Find where the given text appears and provide that cell's center as [x, y] coordinate. 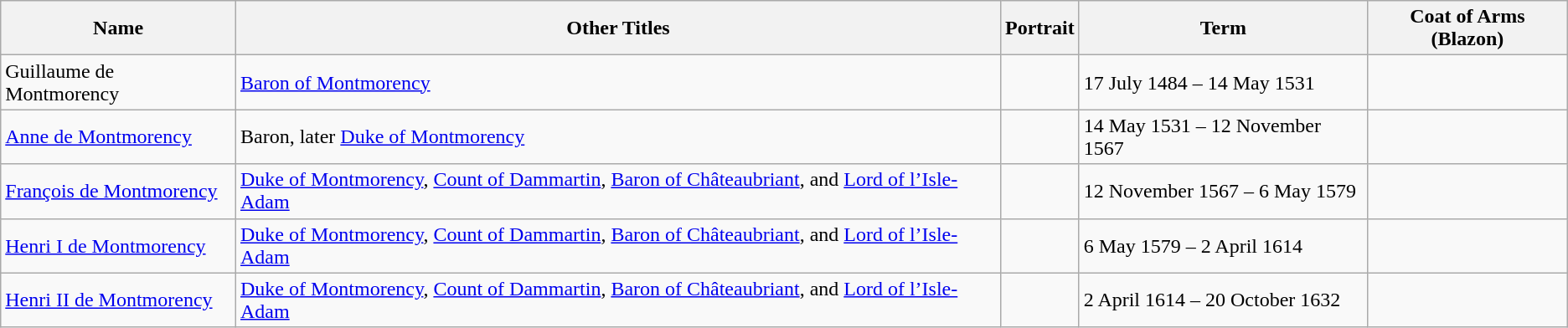
François de Montmorency [119, 191]
Baron, later Duke of Montmorency [618, 137]
14 May 1531 – 12 November 1567 [1223, 137]
12 November 1567 – 6 May 1579 [1223, 191]
Coat of Arms (Blazon) [1467, 28]
Baron of Montmorency [618, 82]
Anne de Montmorency [119, 137]
17 July 1484 – 14 May 1531 [1223, 82]
Other Titles [618, 28]
2 April 1614 – 20 October 1632 [1223, 300]
Name [119, 28]
6 May 1579 – 2 April 1614 [1223, 246]
Guillaume de Montmorency [119, 82]
Portrait [1039, 28]
Henri I de Montmorency [119, 246]
Henri II de Montmorency [119, 300]
Term [1223, 28]
